Determine the [x, y] coordinate at the center of the cell enclosing the given text.  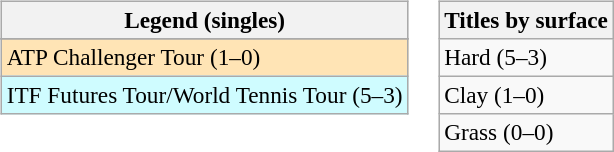
ATP Challenger Tour (1–0) [204, 57]
Titles by surface [526, 20]
Hard (5–3) [526, 57]
Legend (singles) [204, 20]
Grass (0–0) [526, 133]
ITF Futures Tour/World Tennis Tour (5–3) [204, 95]
Clay (1–0) [526, 95]
